Return (X, Y) of the center of cell containing provided text 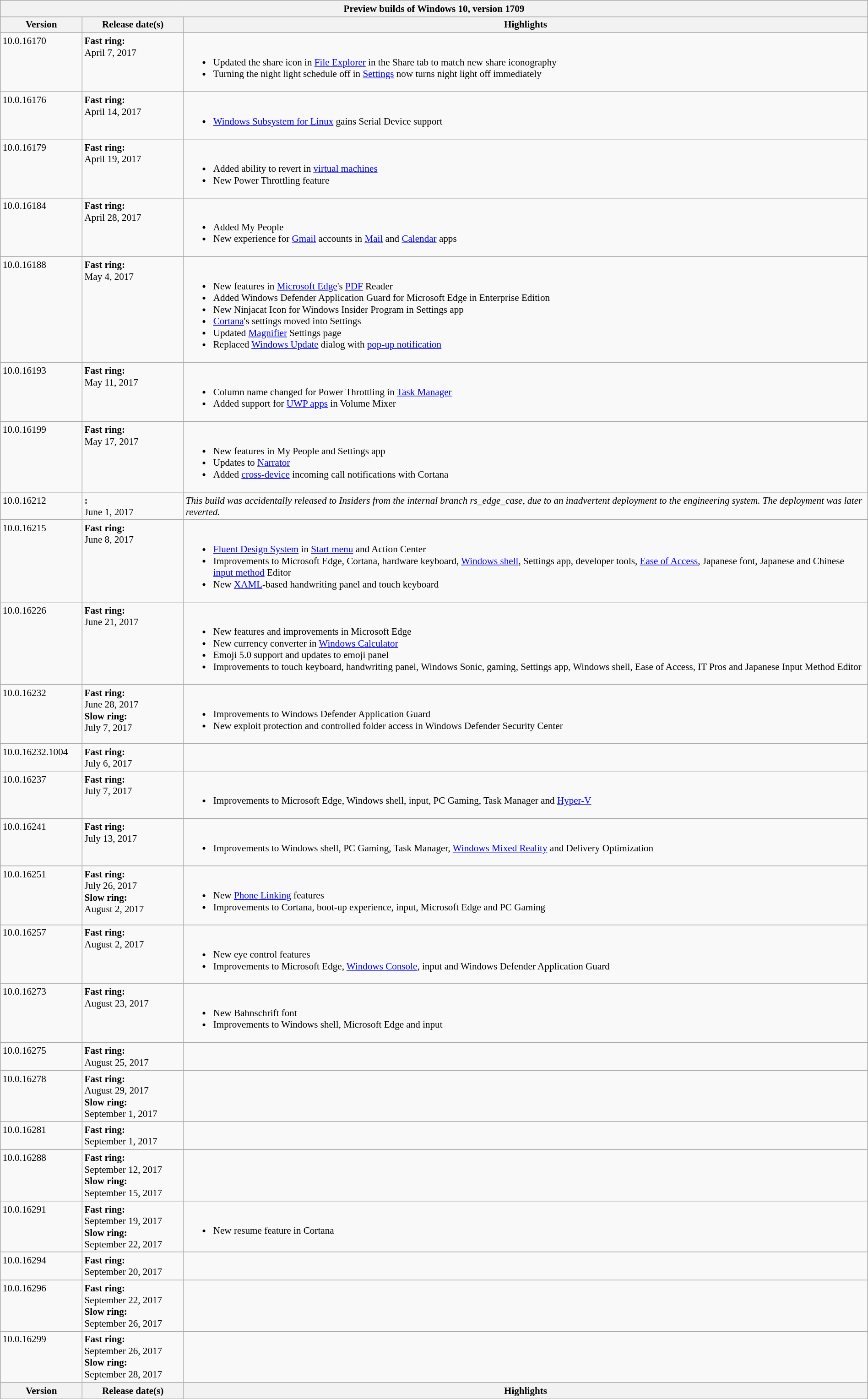
10.0.16188 (41, 310)
10.0.16291 (41, 1226)
Fast ring:September 12, 2017Slow ring:September 15, 2017 (133, 1175)
10.0.16237 (41, 795)
New resume feature in Cortana (526, 1226)
Column name changed for Power Throttling in Task ManagerAdded support for UWP apps in Volume Mixer (526, 392)
Fast ring:September 1, 2017 (133, 1136)
10.0.16232.1004 (41, 757)
:June 1, 2017 (133, 506)
Fast ring:August 29, 2017Slow ring:September 1, 2017 (133, 1096)
Fast ring:May 17, 2017 (133, 457)
Fast ring:August 2, 2017 (133, 954)
10.0.16281 (41, 1136)
10.0.16296 (41, 1306)
Fast ring:September 20, 2017 (133, 1266)
Fast ring:May 4, 2017 (133, 310)
10.0.16212 (41, 506)
Added ability to revert in virtual machinesNew Power Throttling feature (526, 169)
10.0.16215 (41, 561)
10.0.16184 (41, 227)
Fast ring:July 7, 2017 (133, 795)
Fast ring:June 21, 2017 (133, 643)
10.0.16294 (41, 1266)
Added My PeopleNew experience for Gmail accounts in Mail and Calendar apps (526, 227)
Fast ring:June 8, 2017 (133, 561)
Fast ring:April 28, 2017 (133, 227)
Fast ring:August 23, 2017 (133, 1013)
Fast ring:April 7, 2017 (133, 62)
Improvements to Windows shell, PC Gaming, Task Manager, Windows Mixed Reality and Delivery Optimization (526, 842)
Fast ring:June 28, 2017Slow ring:July 7, 2017 (133, 714)
10.0.16199 (41, 457)
10.0.16273 (41, 1013)
10.0.16241 (41, 842)
New Phone Linking featuresImprovements to Cortana, boot-up experience, input, Microsoft Edge and PC Gaming (526, 896)
Improvements to Microsoft Edge, Windows shell, input, PC Gaming, Task Manager and Hyper-V (526, 795)
Windows Subsystem for Linux gains Serial Device support (526, 115)
Fast ring:September 26, 2017Slow ring:September 28, 2017 (133, 1357)
10.0.16288 (41, 1175)
Fast ring:April 19, 2017 (133, 169)
Fast ring:July 13, 2017 (133, 842)
10.0.16299 (41, 1357)
Fast ring:August 25, 2017 (133, 1057)
Fast ring:May 11, 2017 (133, 392)
Fast ring:July 6, 2017 (133, 757)
10.0.16179 (41, 169)
10.0.16278 (41, 1096)
10.0.16257 (41, 954)
10.0.16232 (41, 714)
New Bahnschrift fontImprovements to Windows shell, Microsoft Edge and input (526, 1013)
Preview builds of Windows 10, version 1709 (434, 8)
10.0.16251 (41, 896)
Fast ring:July 26, 2017Slow ring:August 2, 2017 (133, 896)
Fast ring:April 14, 2017 (133, 115)
10.0.16193 (41, 392)
10.0.16170 (41, 62)
New eye control featuresImprovements to Microsoft Edge, Windows Console, input and Windows Defender Application Guard (526, 954)
Fast ring:September 19, 2017Slow ring:September 22, 2017 (133, 1226)
10.0.16176 (41, 115)
10.0.16226 (41, 643)
10.0.16275 (41, 1057)
Fast ring:September 22, 2017Slow ring:September 26, 2017 (133, 1306)
New features in My People and Settings appUpdates to NarratorAdded cross-device incoming call notifications with Cortana (526, 457)
Improvements to Windows Defender Application GuardNew exploit protection and controlled folder access in Windows Defender Security Center (526, 714)
